Locate the cell with the specified text and output its (X, Y) center coordinate. 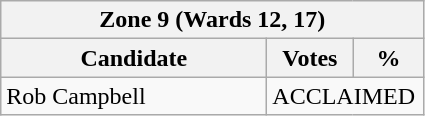
Zone 9 (Wards 12, 17) (212, 20)
Votes (310, 58)
Candidate (134, 58)
% (388, 58)
Rob Campbell (134, 96)
ACCLAIMED (346, 96)
